Scan for the cell matching the given text and deliver its [x, y] coordinate at center. 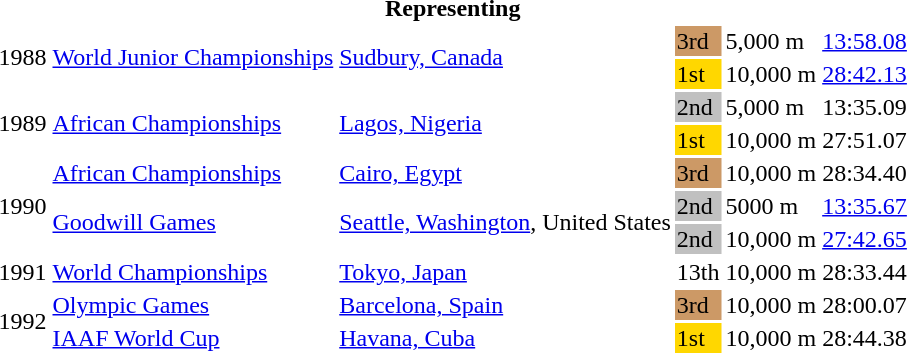
13th [698, 272]
5000 m [771, 206]
Olympic Games [193, 305]
Barcelona, Spain [506, 305]
Cairo, Egypt [506, 173]
Lagos, Nigeria [506, 124]
Sudbury, Canada [506, 58]
IAAF World Cup [193, 338]
World Championships [193, 272]
Havana, Cuba [506, 338]
Tokyo, Japan [506, 272]
Goodwill Games [193, 222]
World Junior Championships [193, 58]
Seattle, Washington, United States [506, 222]
